Identify which cell holds the provided text, then report its [X, Y] central coordinate. 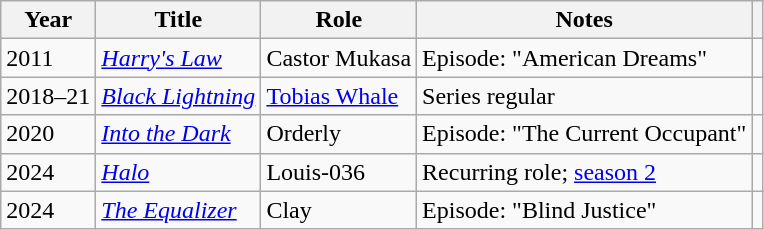
Harry's Law [178, 58]
Black Lightning [178, 96]
2018–21 [48, 96]
Castor Mukasa [339, 58]
Clay [339, 210]
Year [48, 20]
Episode: "American Dreams" [584, 58]
Role [339, 20]
The Equalizer [178, 210]
Tobias Whale [339, 96]
Halo [178, 172]
Episode: "The Current Occupant" [584, 134]
Louis-036 [339, 172]
Episode: "Blind Justice" [584, 210]
Orderly [339, 134]
2011 [48, 58]
2020 [48, 134]
Into the Dark [178, 134]
Title [178, 20]
Recurring role; season 2 [584, 172]
Notes [584, 20]
Series regular [584, 96]
